Detect which cell encompasses the target text, then output its (x, y) center coordinate. 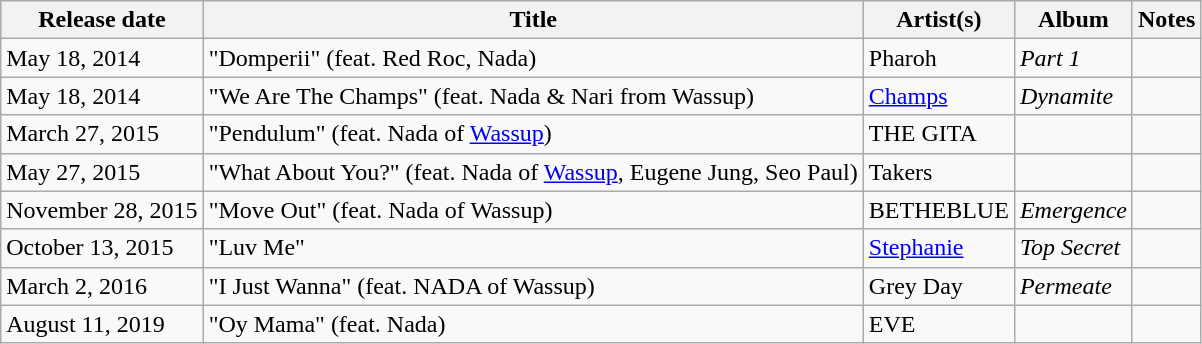
October 13, 2015 (102, 248)
November 28, 2015 (102, 210)
"What About You?" (feat. Nada of Wassup, Eugene Jung, Seo Paul) (533, 172)
Takers (938, 172)
"Move Out" (feat. Nada of Wassup) (533, 210)
THE GITA (938, 134)
Part 1 (1073, 58)
Album (1073, 20)
Top Secret (1073, 248)
BETHEBLUE (938, 210)
Artist(s) (938, 20)
"Luv Me" (533, 248)
August 11, 2019 (102, 324)
"We Are The Champs" (feat. Nada & Nari from Wassup) (533, 96)
"I Just Wanna" (feat. NADA of Wassup) (533, 286)
Notes (1166, 20)
"Domperii" (feat. Red Roc, Nada) (533, 58)
March 2, 2016 (102, 286)
EVE (938, 324)
Stephanie (938, 248)
"Pendulum" (feat. Nada of Wassup) (533, 134)
Title (533, 20)
Permeate (1073, 286)
"Oy Mama" (feat. Nada) (533, 324)
Champs (938, 96)
Emergence (1073, 210)
May 27, 2015 (102, 172)
Release date (102, 20)
Grey Day (938, 286)
Pharoh (938, 58)
Dynamite (1073, 96)
March 27, 2015 (102, 134)
